Determine the (x, y) coordinate at the center of the cell enclosing the given text.  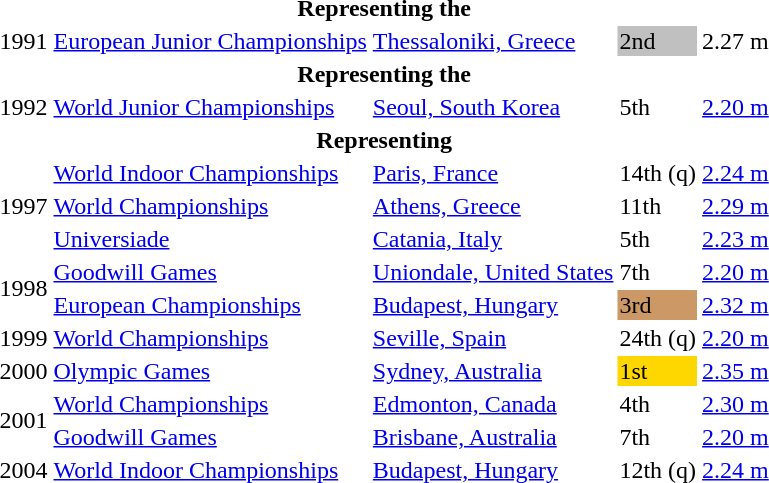
4th (658, 404)
Seoul, South Korea (493, 107)
11th (658, 206)
Budapest, Hungary (493, 305)
1st (658, 371)
European Championships (210, 305)
Paris, France (493, 173)
Brisbane, Australia (493, 437)
Catania, Italy (493, 239)
Uniondale, United States (493, 272)
24th (q) (658, 338)
World Junior Championships (210, 107)
2nd (658, 41)
World Indoor Championships (210, 173)
Edmonton, Canada (493, 404)
Universiade (210, 239)
Sydney, Australia (493, 371)
3rd (658, 305)
European Junior Championships (210, 41)
14th (q) (658, 173)
Seville, Spain (493, 338)
Thessaloniki, Greece (493, 41)
Athens, Greece (493, 206)
Olympic Games (210, 371)
